Extract the (x, y) coordinate from the center of the cell holding the provided text.  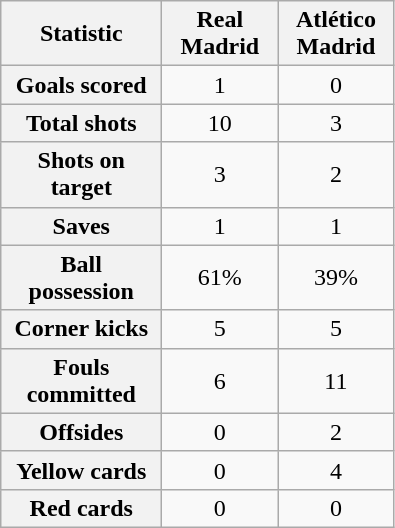
Shots on target (82, 174)
Goals scored (82, 85)
Fouls committed (82, 380)
Yellow cards (82, 470)
11 (336, 380)
6 (220, 380)
39% (336, 278)
Saves (82, 226)
Total shots (82, 123)
Ball possession (82, 278)
Real Madrid (220, 34)
61% (220, 278)
Red cards (82, 508)
10 (220, 123)
4 (336, 470)
Atlético Madrid (336, 34)
Offsides (82, 432)
Statistic (82, 34)
Corner kicks (82, 329)
